Extract the (X, Y) coordinate from the center of the cell holding the provided text.  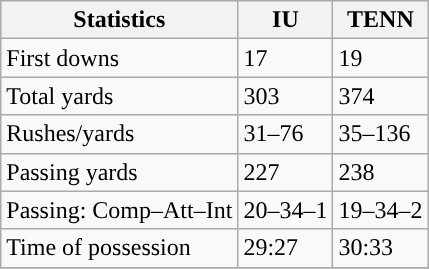
TENN (380, 20)
303 (286, 96)
Passing yards (120, 172)
Time of possession (120, 248)
IU (286, 20)
31–76 (286, 134)
35–136 (380, 134)
Passing: Comp–Att–Int (120, 210)
20–34–1 (286, 210)
29:27 (286, 248)
17 (286, 58)
238 (380, 172)
19 (380, 58)
First downs (120, 58)
19–34–2 (380, 210)
374 (380, 96)
227 (286, 172)
Total yards (120, 96)
Statistics (120, 20)
Rushes/yards (120, 134)
30:33 (380, 248)
